Scan for the cell matching the given text and deliver its (x, y) coordinate at center. 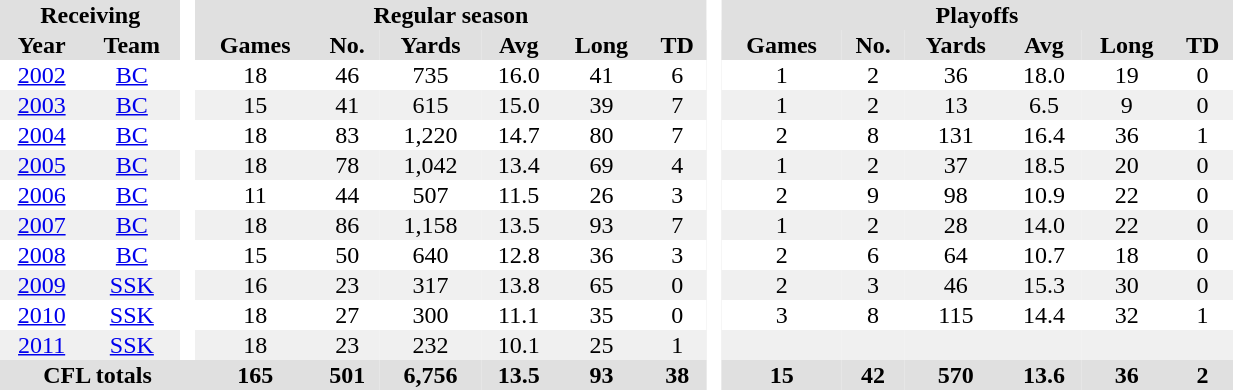
16.4 (1044, 135)
2011 (42, 345)
35 (601, 315)
16 (255, 285)
1,042 (430, 165)
11 (255, 195)
20 (1127, 165)
15.0 (518, 105)
11.5 (518, 195)
50 (347, 255)
115 (956, 315)
232 (430, 345)
2004 (42, 135)
570 (956, 375)
64 (956, 255)
2010 (42, 315)
317 (430, 285)
80 (601, 135)
2005 (42, 165)
86 (347, 225)
507 (430, 195)
6.5 (1044, 105)
Team (132, 45)
39 (601, 105)
27 (347, 315)
615 (430, 105)
32 (1127, 315)
44 (347, 195)
69 (601, 165)
6,756 (430, 375)
18.5 (1044, 165)
38 (676, 375)
131 (956, 135)
13.8 (518, 285)
13.4 (518, 165)
10.1 (518, 345)
14.4 (1044, 315)
98 (956, 195)
2006 (42, 195)
42 (874, 375)
640 (430, 255)
CFL totals (98, 375)
Year (42, 45)
16.0 (518, 75)
501 (347, 375)
2002 (42, 75)
19 (1127, 75)
735 (430, 75)
1,158 (430, 225)
4 (676, 165)
18.0 (1044, 75)
11.1 (518, 315)
10.9 (1044, 195)
13 (956, 105)
2003 (42, 105)
300 (430, 315)
78 (347, 165)
10.7 (1044, 255)
28 (956, 225)
1,220 (430, 135)
14.7 (518, 135)
2007 (42, 225)
26 (601, 195)
15.3 (1044, 285)
165 (255, 375)
Regular season (451, 15)
14.0 (1044, 225)
25 (601, 345)
2008 (42, 255)
83 (347, 135)
Playoffs (978, 15)
37 (956, 165)
30 (1127, 285)
13.6 (1044, 375)
2009 (42, 285)
12.8 (518, 255)
65 (601, 285)
Receiving (90, 15)
